Search for the cell housing the specified text and yield its (X, Y) center coordinate. 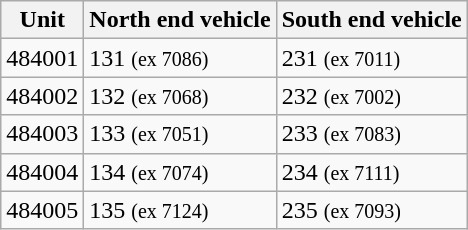
134 (ex 7074) (180, 172)
484004 (42, 172)
233 (ex 7083) (372, 134)
484001 (42, 58)
North end vehicle (180, 20)
South end vehicle (372, 20)
484005 (42, 210)
235 (ex 7093) (372, 210)
132 (ex 7068) (180, 96)
131 (ex 7086) (180, 58)
234 (ex 7111) (372, 172)
232 (ex 7002) (372, 96)
135 (ex 7124) (180, 210)
133 (ex 7051) (180, 134)
484003 (42, 134)
484002 (42, 96)
Unit (42, 20)
231 (ex 7011) (372, 58)
